Output the [x, y] coordinate of the center of the cell containing the given text.  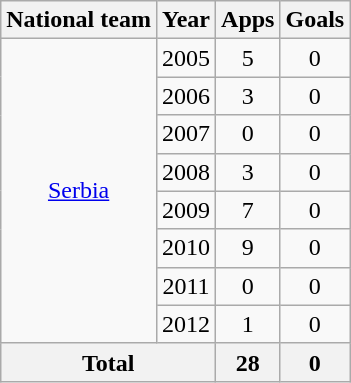
Goals [315, 20]
Total [108, 362]
2012 [186, 324]
2006 [186, 96]
2011 [186, 286]
5 [248, 58]
2009 [186, 210]
National team [79, 20]
2007 [186, 134]
2010 [186, 248]
28 [248, 362]
Year [186, 20]
2008 [186, 172]
Apps [248, 20]
7 [248, 210]
2005 [186, 58]
Serbia [79, 191]
1 [248, 324]
9 [248, 248]
